Find where the given text appears and provide that cell's center as (x, y) coordinate. 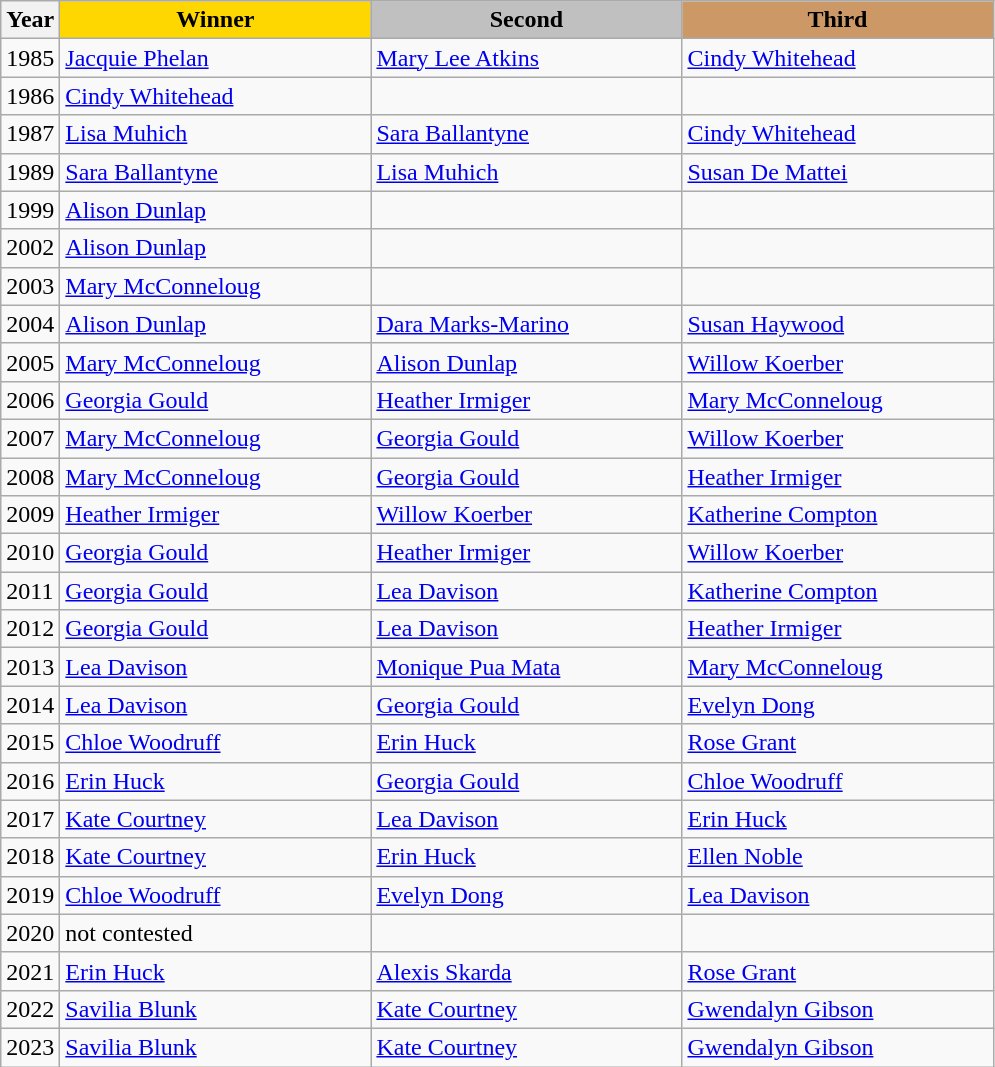
2017 (30, 819)
2014 (30, 705)
1986 (30, 96)
2002 (30, 248)
1989 (30, 172)
2012 (30, 629)
2003 (30, 286)
Dara Marks-Marino (526, 324)
Ellen Noble (838, 857)
Third (838, 20)
2006 (30, 400)
Susan Haywood (838, 324)
2013 (30, 667)
2010 (30, 553)
Susan De Mattei (838, 172)
Winner (216, 20)
Jacquie Phelan (216, 58)
2008 (30, 477)
2023 (30, 1047)
not contested (216, 933)
Monique Pua Mata (526, 667)
2009 (30, 515)
2004 (30, 324)
2005 (30, 362)
2021 (30, 971)
2015 (30, 743)
2011 (30, 591)
Alexis Skarda (526, 971)
Second (526, 20)
2018 (30, 857)
1987 (30, 134)
1999 (30, 210)
2007 (30, 438)
2019 (30, 895)
1985 (30, 58)
Year (30, 20)
2022 (30, 1009)
2016 (30, 781)
2020 (30, 933)
Mary Lee Atkins (526, 58)
